Pinpoint the cell where the given text exists, returning its (x, y) midpoint coordinate. 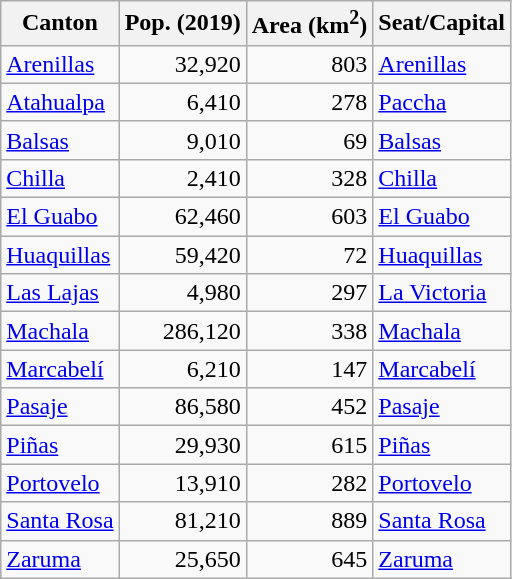
297 (310, 293)
147 (310, 369)
615 (310, 445)
13,910 (182, 483)
32,920 (182, 64)
6,410 (182, 102)
62,460 (182, 217)
645 (310, 559)
338 (310, 331)
6,210 (182, 369)
2,410 (182, 178)
889 (310, 521)
4,980 (182, 293)
Atahualpa (60, 102)
25,650 (182, 559)
Paccha (442, 102)
803 (310, 64)
Las Lajas (60, 293)
452 (310, 407)
72 (310, 255)
Seat/Capital (442, 24)
81,210 (182, 521)
La Victoria (442, 293)
9,010 (182, 140)
59,420 (182, 255)
Canton (60, 24)
328 (310, 178)
286,120 (182, 331)
603 (310, 217)
86,580 (182, 407)
Pop. (2019) (182, 24)
69 (310, 140)
Area (km2) (310, 24)
278 (310, 102)
282 (310, 483)
29,930 (182, 445)
